Pinpoint the cell where the given text exists, returning its [x, y] midpoint coordinate. 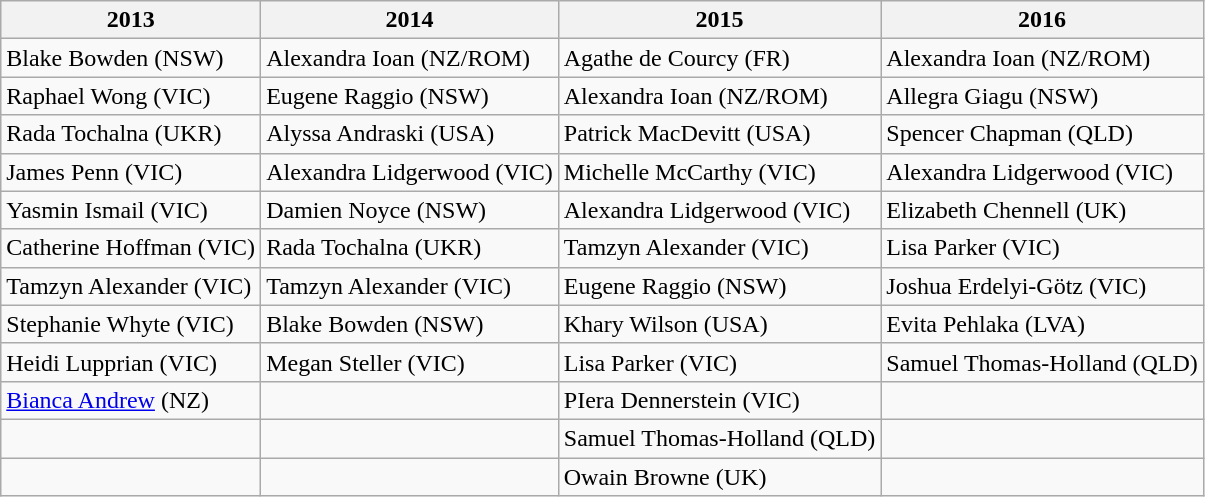
Megan Steller (VIC) [410, 362]
Spencer Chapman (QLD) [1042, 134]
Joshua Erdelyi-Götz (VIC) [1042, 286]
Michelle McCarthy (VIC) [720, 172]
Evita Pehlaka (LVA) [1042, 324]
Alyssa Andraski (USA) [410, 134]
Agathe de Courcy (FR) [720, 58]
Yasmin Ismail (VIC) [131, 210]
Elizabeth Chennell (UK) [1042, 210]
2014 [410, 20]
Raphael Wong (VIC) [131, 96]
Patrick MacDevitt (USA) [720, 134]
Stephanie Whyte (VIC) [131, 324]
Damien Noyce (NSW) [410, 210]
James Penn (VIC) [131, 172]
2016 [1042, 20]
2013 [131, 20]
Catherine Hoffman (VIC) [131, 248]
Allegra Giagu (NSW) [1042, 96]
Khary Wilson (USA) [720, 324]
Owain Browne (UK) [720, 477]
Bianca Andrew (NZ) [131, 400]
PIera Dennerstein (VIC) [720, 400]
Heidi Lupprian (VIC) [131, 362]
2015 [720, 20]
